Extract the [X, Y] coordinate from the center of the cell holding the provided text.  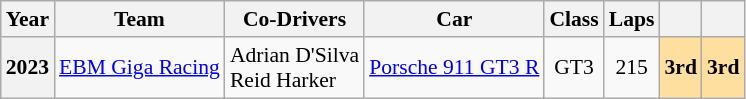
EBM Giga Racing [140, 68]
Class [574, 19]
Car [454, 19]
Year [28, 19]
Co-Drivers [294, 19]
2023 [28, 68]
215 [632, 68]
Laps [632, 19]
Adrian D'Silva Reid Harker [294, 68]
GT3 [574, 68]
Team [140, 19]
Porsche 911 GT3 R [454, 68]
